For the text-containing cell, return its midpoint in (X, Y) coordinate format. 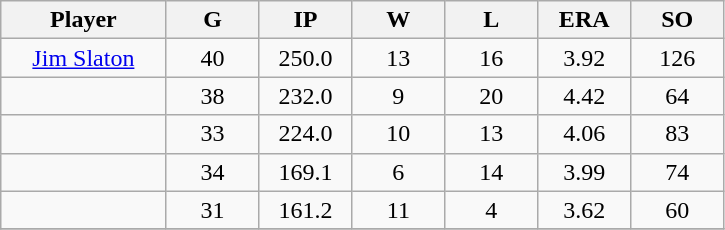
W (398, 20)
161.2 (306, 210)
60 (678, 210)
L (492, 20)
14 (492, 172)
74 (678, 172)
232.0 (306, 96)
10 (398, 134)
9 (398, 96)
126 (678, 58)
169.1 (306, 172)
83 (678, 134)
224.0 (306, 134)
G (212, 20)
4.06 (584, 134)
Player (84, 20)
34 (212, 172)
250.0 (306, 58)
4 (492, 210)
Jim Slaton (84, 58)
3.92 (584, 58)
ERA (584, 20)
38 (212, 96)
64 (678, 96)
IP (306, 20)
3.99 (584, 172)
SO (678, 20)
33 (212, 134)
6 (398, 172)
3.62 (584, 210)
11 (398, 210)
4.42 (584, 96)
31 (212, 210)
16 (492, 58)
40 (212, 58)
20 (492, 96)
